Pinpoint the cell where the given text exists, returning its [x, y] midpoint coordinate. 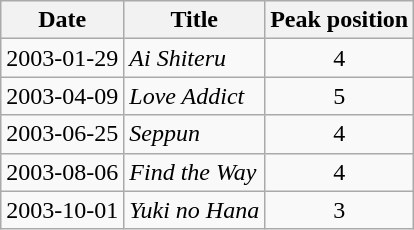
2003-01-29 [62, 58]
Title [194, 20]
Peak position [340, 20]
2003-10-01 [62, 210]
Ai Shiteru [194, 58]
Love Addict [194, 96]
2003-08-06 [62, 172]
Date [62, 20]
Seppun [194, 134]
5 [340, 96]
Yuki no Hana [194, 210]
2003-06-25 [62, 134]
3 [340, 210]
Find the Way [194, 172]
2003-04-09 [62, 96]
